Capture the cell that displays the provided text and extract its (x, y) central coordinate. 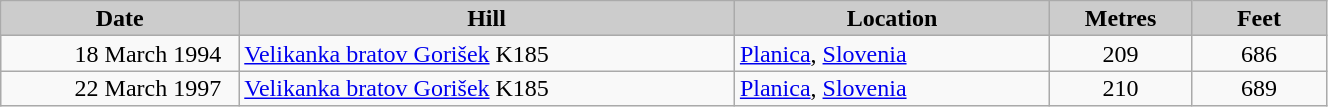
22 March 1997 (120, 88)
Metres (1121, 18)
209 (1121, 54)
Date (120, 18)
Location (892, 18)
686 (1258, 54)
210 (1121, 88)
Feet (1258, 18)
18 March 1994 (120, 54)
Hill (487, 18)
689 (1258, 88)
